Determine the [x, y] coordinate at the center of the cell enclosing the given text.  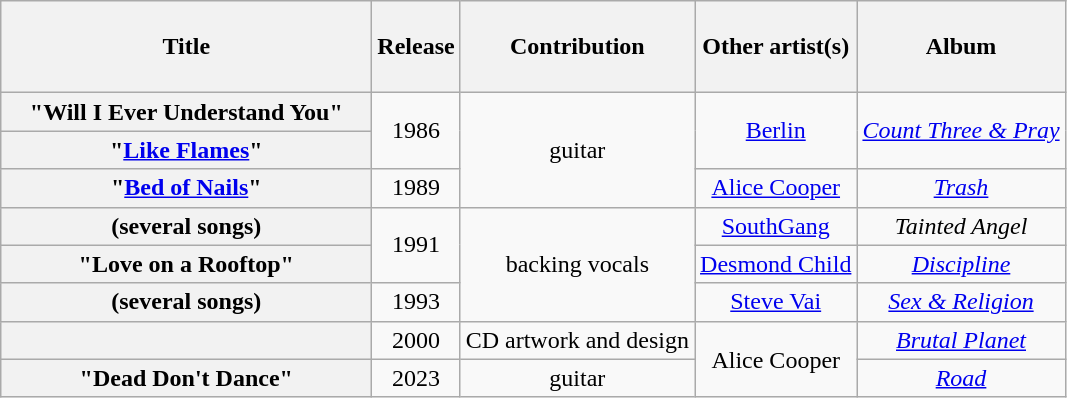
Album [961, 47]
Contribution [577, 47]
Brutal Planet [961, 340]
Desmond Child [776, 264]
SouthGang [776, 226]
1991 [416, 245]
Steve Vai [776, 302]
Tainted Angel [961, 226]
1986 [416, 131]
Sex & Religion [961, 302]
Discipline [961, 264]
1993 [416, 302]
CD artwork and design [577, 340]
Release [416, 47]
"Will I Ever Understand You" [186, 112]
Count Three & Pray [961, 131]
"Dead Don't Dance" [186, 378]
Road [961, 378]
1989 [416, 188]
Title [186, 47]
2000 [416, 340]
Trash [961, 188]
backing vocals [577, 264]
"Bed of Nails" [186, 188]
"Love on a Rooftop" [186, 264]
Berlin [776, 131]
2023 [416, 378]
Other artist(s) [776, 47]
"Like Flames" [186, 150]
